Pinpoint the cell where the given text exists, returning its (X, Y) midpoint coordinate. 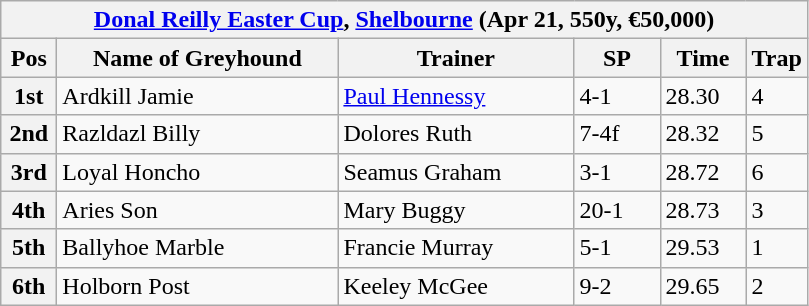
Keeley McGee (456, 286)
5th (29, 248)
1 (776, 248)
20-1 (617, 210)
2 (776, 286)
Time (703, 58)
Razldazl Billy (198, 134)
Name of Greyhound (198, 58)
Pos (29, 58)
Aries Son (198, 210)
28.72 (703, 172)
3 (776, 210)
Ardkill Jamie (198, 96)
1st (29, 96)
2nd (29, 134)
4th (29, 210)
6th (29, 286)
Seamus Graham (456, 172)
3rd (29, 172)
5 (776, 134)
29.53 (703, 248)
SP (617, 58)
Trap (776, 58)
29.65 (703, 286)
28.73 (703, 210)
6 (776, 172)
3-1 (617, 172)
5-1 (617, 248)
Paul Hennessy (456, 96)
7-4f (617, 134)
28.30 (703, 96)
Dolores Ruth (456, 134)
28.32 (703, 134)
Loyal Honcho (198, 172)
9-2 (617, 286)
Ballyhoe Marble (198, 248)
Francie Murray (456, 248)
4 (776, 96)
Trainer (456, 58)
Holborn Post (198, 286)
Mary Buggy (456, 210)
Donal Reilly Easter Cup, Shelbourne (Apr 21, 550y, €50,000) (404, 20)
4-1 (617, 96)
